Pinpoint the cell where the given text exists, returning its (x, y) midpoint coordinate. 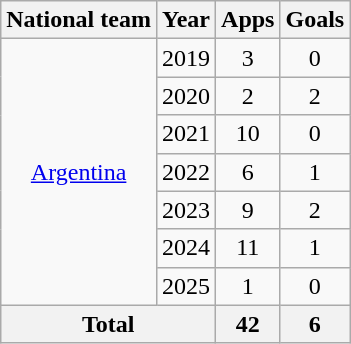
2025 (186, 286)
2024 (186, 248)
42 (248, 324)
Argentina (79, 172)
2020 (186, 96)
Total (108, 324)
2022 (186, 172)
Year (186, 20)
2021 (186, 134)
3 (248, 58)
9 (248, 210)
Goals (315, 20)
Apps (248, 20)
11 (248, 248)
2023 (186, 210)
10 (248, 134)
National team (79, 20)
2019 (186, 58)
